Output the (x, y) coordinate of the center of the cell containing the given text.  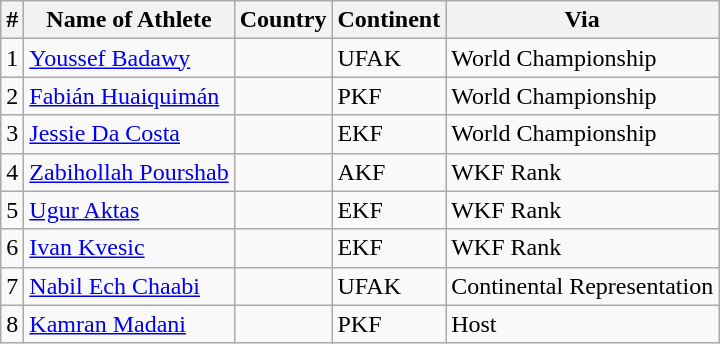
Via (582, 20)
2 (12, 96)
Continent (389, 20)
Nabil Ech Chaabi (129, 286)
Kamran Madani (129, 324)
8 (12, 324)
Ivan Kvesic (129, 248)
Host (582, 324)
Continental Representation (582, 286)
Ugur Aktas (129, 210)
# (12, 20)
Country (283, 20)
4 (12, 172)
Zabihollah Pourshab (129, 172)
1 (12, 58)
6 (12, 248)
7 (12, 286)
Youssef Badawy (129, 58)
Name of Athlete (129, 20)
Jessie Da Costa (129, 134)
3 (12, 134)
AKF (389, 172)
5 (12, 210)
Fabián Huaiquimán (129, 96)
